Output the (X, Y) coordinate of the center of the cell containing the given text.  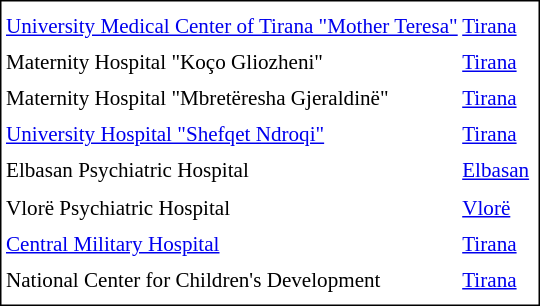
Elbasan (496, 171)
Maternity Hospital "Mbretëresha Gjeraldinë" (232, 99)
University Hospital "Shefqet Ndroqi" (232, 135)
Vlorë (496, 207)
Vlorë Psychiatric Hospital (232, 207)
Central Military Hospital (232, 243)
Maternity Hospital "Koço Gliozheni" (232, 63)
Elbasan Psychiatric Hospital (232, 171)
National Center for Children's Development (232, 280)
University Medical Center of Tirana "Mother Teresa" (232, 26)
